Pinpoint the cell where the given text exists, returning its [x, y] midpoint coordinate. 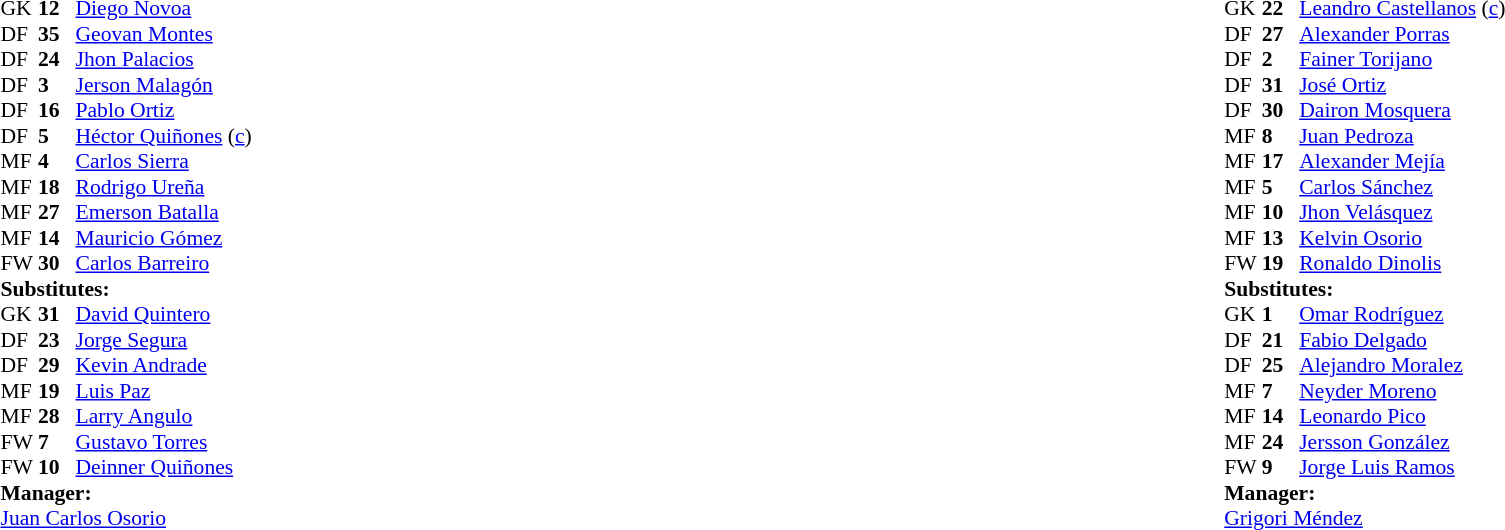
23 [57, 340]
35 [57, 34]
José Ortiz [1402, 85]
Carlos Barreiro [164, 263]
Omar Rodríguez [1402, 315]
Emerson Batalla [164, 213]
28 [57, 417]
Carlos Sánchez [1402, 187]
8 [1281, 136]
Larry Angulo [164, 417]
Jhon Velásquez [1402, 213]
29 [57, 365]
Jorge Segura [164, 340]
4 [57, 161]
Geovan Montes [164, 34]
Fainer Torijano [1402, 59]
25 [1281, 365]
Juan Pedroza [1402, 136]
Deinner Quiñones [164, 467]
Mauricio Gómez [164, 238]
Jersson González [1402, 442]
1 [1281, 315]
16 [57, 111]
Luis Paz [164, 391]
Kevin Andrade [164, 365]
Dairon Mosquera [1402, 111]
13 [1281, 238]
Alexander Mejía [1402, 161]
Jhon Palacios [164, 59]
17 [1281, 161]
Alejandro Moralez [1402, 365]
18 [57, 187]
Neyder Moreno [1402, 391]
Pablo Ortiz [164, 111]
Héctor Quiñones (c) [164, 136]
Ronaldo Dinolis [1402, 263]
21 [1281, 340]
Rodrigo Ureña [164, 187]
Kelvin Osorio [1402, 238]
Fabio Delgado [1402, 340]
9 [1281, 467]
2 [1281, 59]
Alexander Porras [1402, 34]
3 [57, 85]
David Quintero [164, 315]
Carlos Sierra [164, 161]
Jorge Luis Ramos [1402, 467]
Leonardo Pico [1402, 417]
Jerson Malagón [164, 85]
Gustavo Torres [164, 442]
